Return the (X, Y) coordinate for the center point of the cell that contains the specified text.  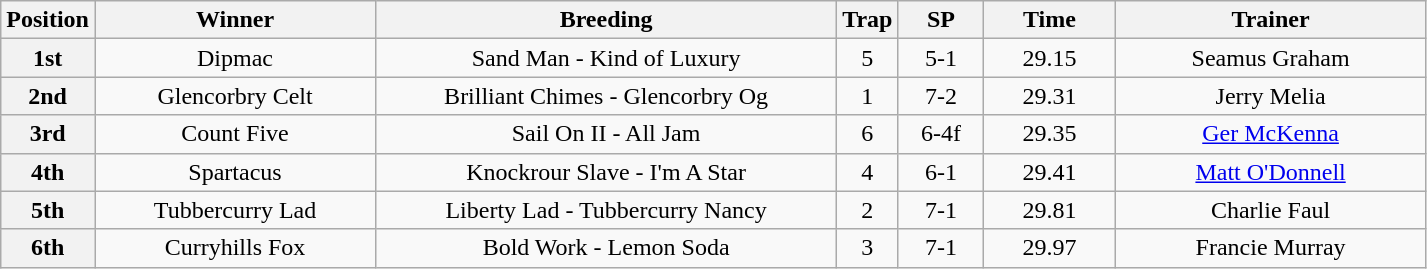
Trap (868, 20)
Knockrour Slave - I'm A Star (606, 172)
SP (941, 20)
3rd (48, 134)
29.31 (1050, 96)
29.35 (1050, 134)
Position (48, 20)
29.41 (1050, 172)
Curryhills Fox (234, 248)
1 (868, 96)
Francie Murray (1270, 248)
Liberty Lad - Tubbercurry Nancy (606, 210)
29.81 (1050, 210)
Jerry Melia (1270, 96)
Sail On II - All Jam (606, 134)
Spartacus (234, 172)
4th (48, 172)
5-1 (941, 58)
5th (48, 210)
Trainer (1270, 20)
Charlie Faul (1270, 210)
5 (868, 58)
29.97 (1050, 248)
Glencorbry Celt (234, 96)
Time (1050, 20)
7-2 (941, 96)
29.15 (1050, 58)
Dipmac (234, 58)
6-4f (941, 134)
Breeding (606, 20)
Tubbercurry Lad (234, 210)
2 (868, 210)
Seamus Graham (1270, 58)
Bold Work - Lemon Soda (606, 248)
Matt O'Donnell (1270, 172)
1st (48, 58)
6th (48, 248)
Winner (234, 20)
Brilliant Chimes - Glencorbry Og (606, 96)
6 (868, 134)
Sand Man - Kind of Luxury (606, 58)
2nd (48, 96)
Count Five (234, 134)
6-1 (941, 172)
Ger McKenna (1270, 134)
4 (868, 172)
3 (868, 248)
